Locate the cell with the specified text and output its (x, y) center coordinate. 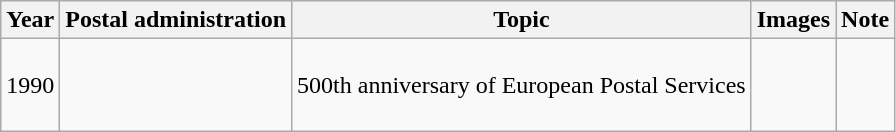
Year (30, 20)
Postal administration (176, 20)
1990 (30, 85)
Note (866, 20)
Topic (522, 20)
Images (793, 20)
500th anniversary of European Postal Services (522, 85)
